Capture the cell that displays the provided text and extract its (x, y) central coordinate. 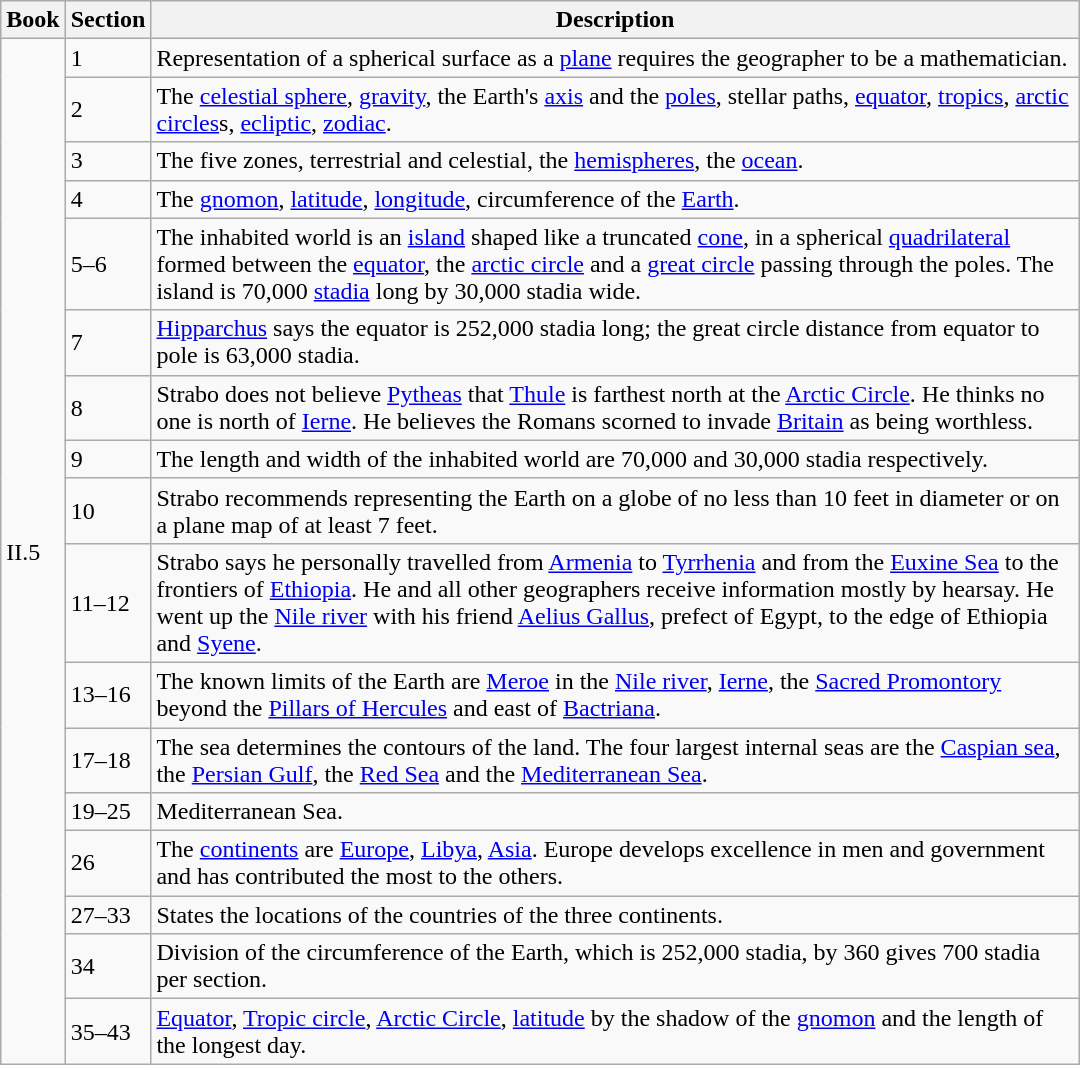
The length and width of the inhabited world are 70,000 and 30,000 stadia respectively. (615, 459)
Equator, Tropic circle, Arctic Circle, latitude by the shadow of the gnomon and the length of the longest day. (615, 1032)
Division of the circumference of the Earth, which is 252,000 stadia, by 360 gives 700 stadia per section. (615, 966)
The celestial sphere, gravity, the Earth's axis and the poles, stellar paths, equator, tropics, arctic circless, ecliptic, zodiac. (615, 110)
Section (108, 20)
Strabo recommends representing the Earth on a globe of no less than 10 feet in diameter or on a plane map of at least 7 feet. (615, 510)
8 (108, 408)
States the locations of the countries of the three continents. (615, 915)
Book (33, 20)
The five zones, terrestrial and celestial, the hemispheres, the ocean. (615, 161)
10 (108, 510)
13–16 (108, 694)
35–43 (108, 1032)
3 (108, 161)
7 (108, 342)
5–6 (108, 264)
34 (108, 966)
Representation of a spherical surface as a plane requires the geographer to be a mathematician. (615, 58)
The gnomon, latitude, longitude, circumference of the Earth. (615, 199)
1 (108, 58)
26 (108, 864)
The continents are Europe, Libya, Asia. Europe develops excellence in men and government and has contributed the most to the others. (615, 864)
11–12 (108, 602)
4 (108, 199)
Mediterranean Sea. (615, 812)
19–25 (108, 812)
II.5 (33, 552)
17–18 (108, 760)
The known limits of the Earth are Meroe in the Nile river, Ierne, the Sacred Promontory beyond the Pillars of Hercules and east of Bactriana. (615, 694)
27–33 (108, 915)
Hipparchus says the equator is 252,000 stadia long; the great circle distance from equator to pole is 63,000 stadia. (615, 342)
2 (108, 110)
9 (108, 459)
Description (615, 20)
